For the text-containing cell, return its midpoint in [x, y] coordinate format. 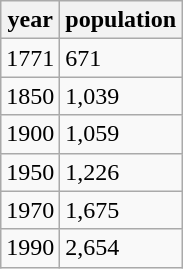
1771 [30, 58]
1,039 [121, 96]
1990 [30, 248]
1,675 [121, 210]
1970 [30, 210]
year [30, 20]
1,226 [121, 172]
2,654 [121, 248]
671 [121, 58]
1,059 [121, 134]
1950 [30, 172]
1850 [30, 96]
1900 [30, 134]
population [121, 20]
